Extract the [x, y] coordinate from the center of the cell holding the provided text.  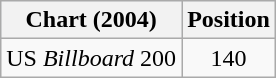
Chart (2004) [92, 20]
Position [229, 20]
140 [229, 58]
US Billboard 200 [92, 58]
